Capture the cell that displays the provided text and extract its (X, Y) central coordinate. 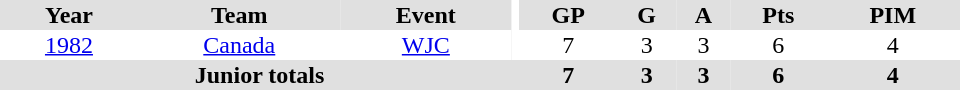
G (646, 15)
WJC (426, 45)
Event (426, 15)
Year (69, 15)
GP (568, 15)
1982 (69, 45)
Junior totals (260, 75)
Pts (778, 15)
PIM (893, 15)
A (704, 15)
Canada (240, 45)
Team (240, 15)
